Search for the cell housing the specified text and yield its (x, y) center coordinate. 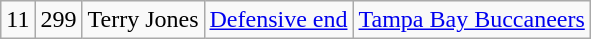
Terry Jones (143, 20)
Defensive end (278, 20)
Tampa Bay Buccaneers (472, 20)
11 (18, 20)
299 (58, 20)
